Find where the given text appears and provide that cell's center as (x, y) coordinate. 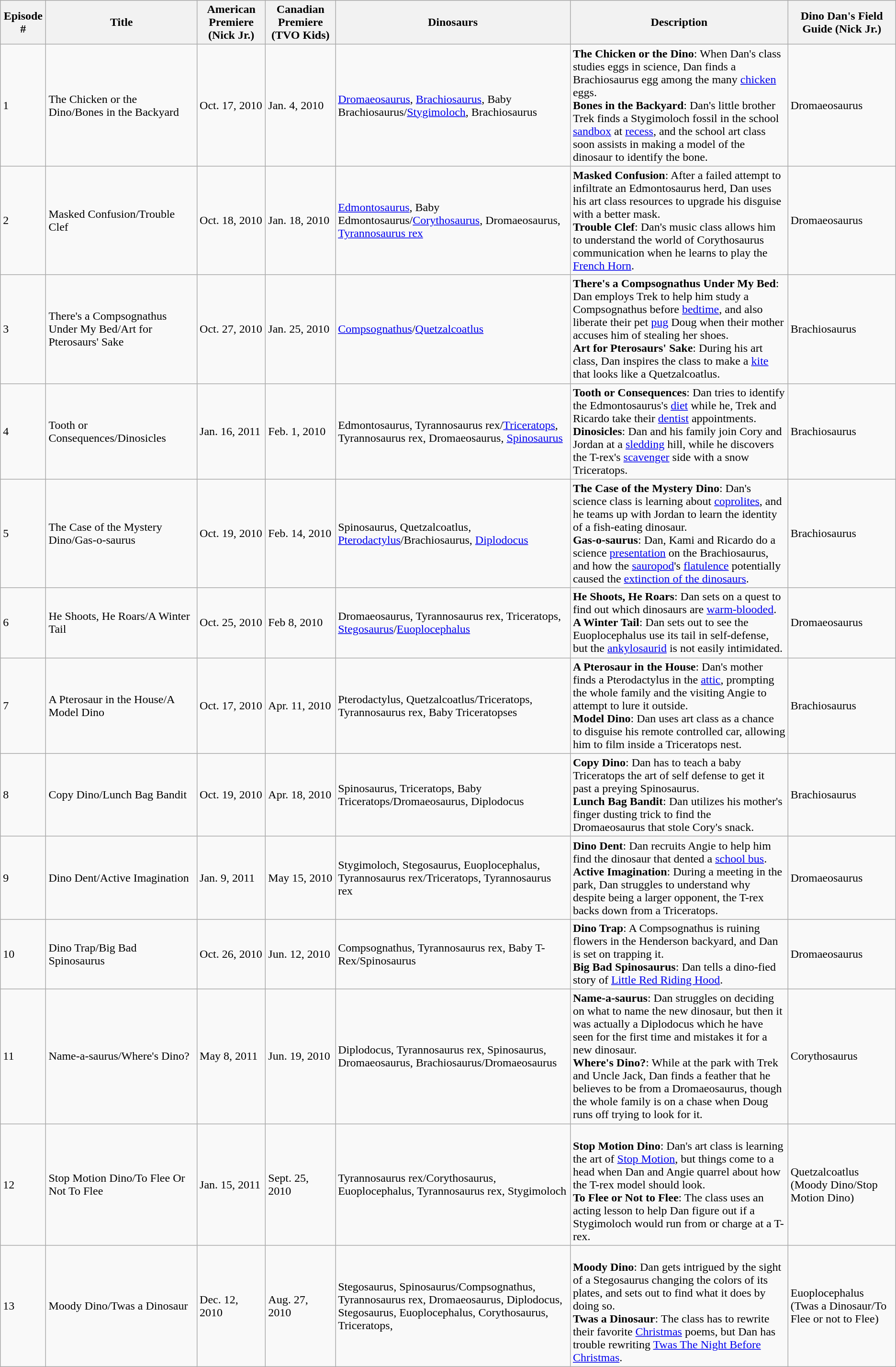
Edmontosaurus, Baby Edmontosaurus/Corythosaurus, Dromaeosaurus, Tyrannosaurus rex (453, 220)
Stygimoloch, Stegosaurus, Euoplocephalus, Tyrannosaurus rex/Triceratops, Tyrannosaurus rex (453, 878)
Jan. 4, 2010 (301, 105)
11 (23, 1056)
Feb 8, 2010 (301, 623)
9 (23, 878)
Dromaeosaurus, Brachiosaurus, Baby Brachiosaurus/Stygimoloch, Brachiosaurus (453, 105)
Feb. 14, 2010 (301, 533)
12 (23, 1185)
Feb. 1, 2010 (301, 431)
Dino Dan's Field Guide (Nick Jr.) (841, 22)
Compsognathus/Quetzalcoatlus (453, 329)
5 (23, 533)
Stop Motion Dino/To Flee Or Not To Flee (122, 1185)
Title (122, 22)
Episode # (23, 22)
Oct. 18, 2010 (232, 220)
May 15, 2010 (301, 878)
Diplodocus, Tyrannosaurus rex, Spinosaurus, Dromaeosaurus, Brachiosaurus/Dromaeosaurus (453, 1056)
4 (23, 431)
Jan. 18, 2010 (301, 220)
Aug. 27, 2010 (301, 1306)
Jan. 9, 2011 (232, 878)
Corythosaurus (841, 1056)
10 (23, 954)
Tyrannosaurus rex/Corythosaurus, Euoplocephalus, Tyrannosaurus rex, Stygimoloch (453, 1185)
Jun. 19, 2010 (301, 1056)
6 (23, 623)
Edmontosaurus, Tyrannosaurus rex/Triceratops, Tyrannosaurus rex, Dromaeosaurus, Spinosaurus (453, 431)
Jan. 15, 2011 (232, 1185)
Dinosaurs (453, 22)
There's a Compsognathus Under My Bed/Art for Pterosaurs' Sake (122, 329)
The Case of the Mystery Dino/Gas-o-saurus (122, 533)
Oct. 26, 2010 (232, 954)
Spinosaurus, Triceratops, Baby Triceratops/Dromaeosaurus, Diplodocus (453, 795)
Jan. 25, 2010 (301, 329)
Dec. 12, 2010 (232, 1306)
Dromaeosaurus, Tyrannosaurus rex, Triceratops, Stegosaurus/Euoplocephalus (453, 623)
Oct. 27, 2010 (232, 329)
Stegosaurus, Spinosaurus/Compsognathus, Tyrannosaurus rex, Dromaeosaurus, Diplodocus, Stegosaurus, Euoplocephalus, Corythosaurus, Triceratops, (453, 1306)
Apr. 18, 2010 (301, 795)
Dino Dent/Active Imagination (122, 878)
Canadian Premiere (TVO Kids) (301, 22)
Dino Trap/Big Bad Spinosaurus (122, 954)
Description (679, 22)
Pterodactylus, Quetzalcoatlus/Triceratops, Tyrannosaurus rex, Baby Triceratopses (453, 706)
May 8, 2011 (232, 1056)
1 (23, 105)
American Premiere (Nick Jr.) (232, 22)
7 (23, 706)
3 (23, 329)
Name-a-saurus/Where's Dino? (122, 1056)
Compsognathus, Tyrannosaurus rex, Baby T-Rex/Spinosaurus (453, 954)
Apr. 11, 2010 (301, 706)
8 (23, 795)
He Shoots, He Roars/A Winter Tail (122, 623)
Tooth or Consequences/Dinosicles (122, 431)
2 (23, 220)
Jun. 12, 2010 (301, 954)
Spinosaurus, Quetzalcoatlus, Pterodactylus/Brachiosaurus, Diplodocus (453, 533)
Moody Dino/Twas a Dinosaur (122, 1306)
13 (23, 1306)
The Chicken or the Dino/Bones in the Backyard (122, 105)
Sept. 25, 2010 (301, 1185)
Euoplocephalus (Twas a Dinosaur/To Flee or not to Flee) (841, 1306)
A Pterosaur in the House/A Model Dino (122, 706)
Masked Confusion/Trouble Clef (122, 220)
Jan. 16, 2011 (232, 431)
Copy Dino/Lunch Bag Bandit (122, 795)
Oct. 25, 2010 (232, 623)
Quetzalcoatlus (Moody Dino/Stop Motion Dino) (841, 1185)
